Scan for the cell matching the given text and deliver its (x, y) coordinate at center. 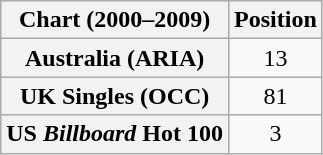
81 (276, 96)
13 (276, 58)
UK Singles (OCC) (115, 96)
US Billboard Hot 100 (115, 134)
Chart (2000–2009) (115, 20)
3 (276, 134)
Position (276, 20)
Australia (ARIA) (115, 58)
